Locate the cell with the specified text and output its [x, y] center coordinate. 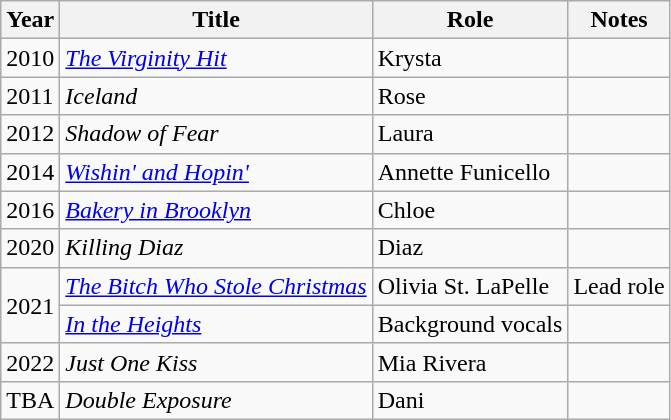
Year [30, 20]
Chloe [470, 210]
Diaz [470, 248]
2010 [30, 58]
Laura [470, 134]
2014 [30, 172]
Just One Kiss [216, 362]
The Virginity Hit [216, 58]
2012 [30, 134]
Dani [470, 400]
Title [216, 20]
Rose [470, 96]
In the Heights [216, 324]
Wishin' and Hopin' [216, 172]
2021 [30, 305]
Shadow of Fear [216, 134]
Mia Rivera [470, 362]
2011 [30, 96]
2020 [30, 248]
Iceland [216, 96]
Notes [619, 20]
Role [470, 20]
TBA [30, 400]
2022 [30, 362]
Bakery in Brooklyn [216, 210]
Double Exposure [216, 400]
The Bitch Who Stole Christmas [216, 286]
Lead role [619, 286]
Olivia St. LaPelle [470, 286]
2016 [30, 210]
Krysta [470, 58]
Killing Diaz [216, 248]
Background vocals [470, 324]
Annette Funicello [470, 172]
